Return (x, y) of the center of cell containing provided text 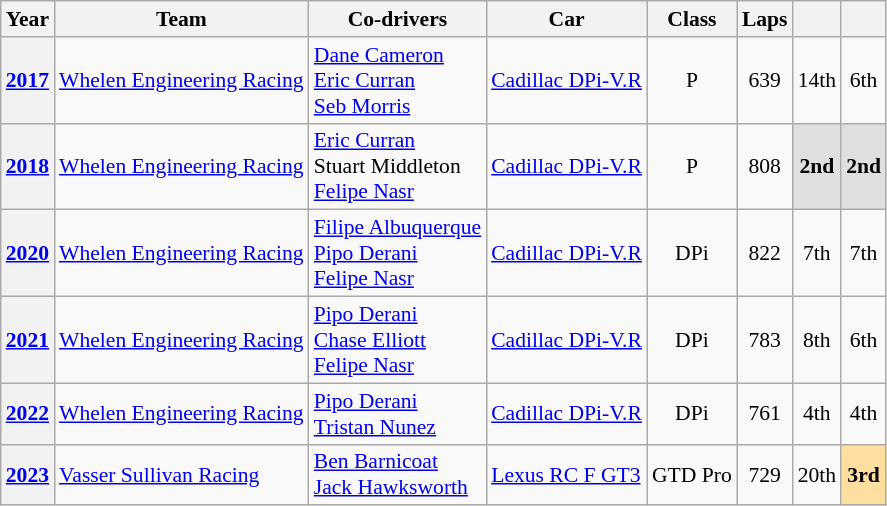
729 (765, 474)
20th (818, 474)
Filipe Albuquerque Pipo Derani Felipe Nasr (398, 254)
761 (765, 414)
Vasser Sullivan Racing (182, 474)
Co-drivers (398, 19)
Car (566, 19)
Lexus RC F GT3 (566, 474)
Team (182, 19)
2021 (28, 340)
2017 (28, 80)
Pipo Derani Chase Elliott Felipe Nasr (398, 340)
639 (765, 80)
808 (765, 166)
8th (818, 340)
Class (692, 19)
Dane Cameron Eric Curran Seb Morris (398, 80)
14th (818, 80)
Eric Curran Stuart Middleton Felipe Nasr (398, 166)
Ben Barnicoat Jack Hawksworth (398, 474)
2020 (28, 254)
3rd (864, 474)
Laps (765, 19)
2023 (28, 474)
783 (765, 340)
822 (765, 254)
2018 (28, 166)
Year (28, 19)
Pipo Derani Tristan Nunez (398, 414)
2022 (28, 414)
GTD Pro (692, 474)
